For the text-containing cell, return its midpoint in (X, Y) coordinate format. 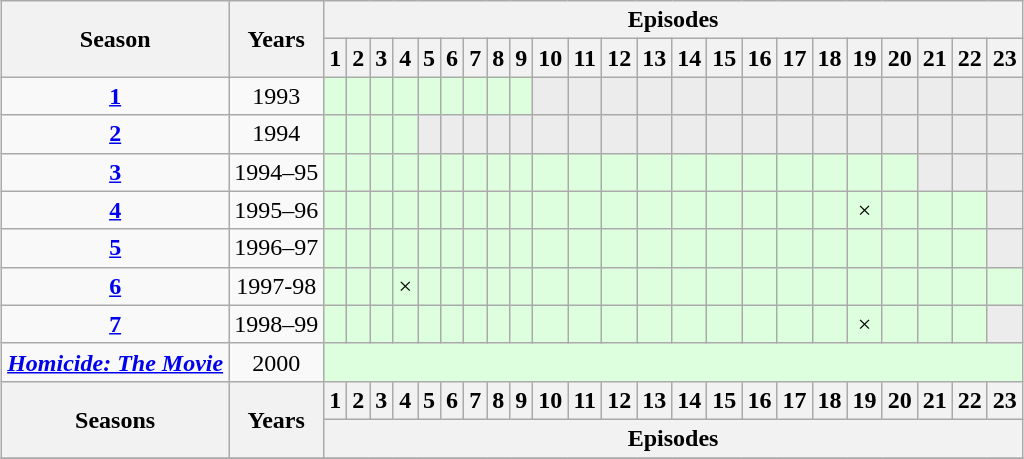
1994–95 (276, 172)
1994 (276, 134)
1997-98 (276, 286)
Homicide: The Movie (116, 362)
2000 (276, 362)
1993 (276, 96)
Seasons (116, 419)
1998–99 (276, 324)
1996–97 (276, 248)
Season (116, 39)
1995–96 (276, 210)
